Provide the [X, Y] coordinate of the cell's center where the given text is located.  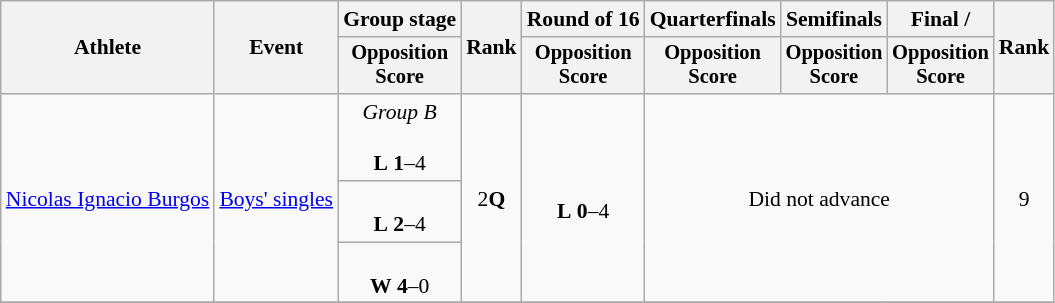
L 0–4 [584, 198]
L 2–4 [400, 212]
Group B L 1–4 [400, 138]
W 4–0 [400, 272]
Event [276, 48]
Semifinals [834, 19]
Quarterfinals [713, 19]
Group stage [400, 19]
Boys' singles [276, 198]
Final / [940, 19]
Round of 16 [584, 19]
2Q [492, 198]
9 [1024, 198]
Athlete [108, 48]
Nicolas Ignacio Burgos [108, 198]
Did not advance [820, 198]
